Detect which cell encompasses the target text, then output its (x, y) center coordinate. 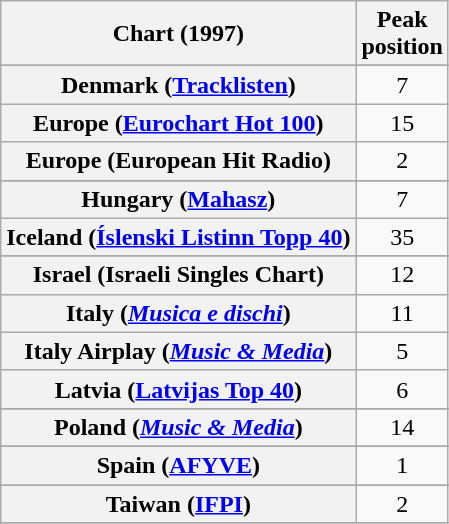
1 (402, 465)
5 (402, 351)
Italy (Musica e dischi) (178, 313)
Chart (1997) (178, 34)
Hungary (Mahasz) (178, 199)
15 (402, 123)
Taiwan (IFPI) (178, 503)
Spain (AFYVE) (178, 465)
35 (402, 237)
6 (402, 389)
Europe (Eurochart Hot 100) (178, 123)
Latvia (Latvijas Top 40) (178, 389)
Iceland (Íslenski Listinn Topp 40) (178, 237)
Peakposition (402, 34)
Italy Airplay (Music & Media) (178, 351)
Europe (European Hit Radio) (178, 161)
Poland (Music & Media) (178, 427)
11 (402, 313)
12 (402, 275)
Israel (Israeli Singles Chart) (178, 275)
Denmark (Tracklisten) (178, 85)
14 (402, 427)
